Locate the cell with the specified text and output its (x, y) center coordinate. 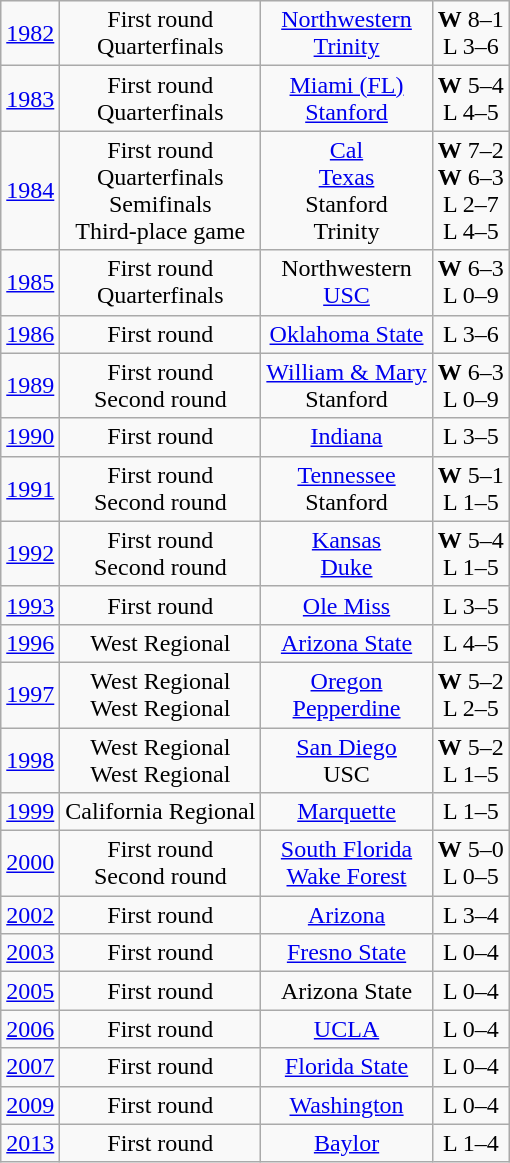
Baylor (346, 1143)
2006 (30, 1029)
Florida State (346, 1067)
First roundQuarterfinalsSemifinalsThird-place game (160, 190)
1993 (30, 605)
Arizona (346, 915)
Marquette (346, 812)
W 7–2W 6–3L 2–7L 4–5 (470, 190)
2013 (30, 1143)
TennesseeStanford (346, 488)
1998 (30, 760)
W 8–1L 3–6 (470, 34)
William & MaryStanford (346, 386)
West Regional (160, 643)
2002 (30, 915)
1997 (30, 694)
2005 (30, 991)
South FloridaWake Forest (346, 864)
Washington (346, 1105)
Ole Miss (346, 605)
1992 (30, 554)
L 4–5 (470, 643)
W 5–2L 2–5 (470, 694)
1985 (30, 282)
California Regional (160, 812)
W 5–4L 4–5 (470, 98)
Indiana (346, 437)
KansasDuke (346, 554)
1999 (30, 812)
NorthwesternUSC (346, 282)
L 3–4 (470, 915)
UCLA (346, 1029)
NorthwesternTrinity (346, 34)
L 1–4 (470, 1143)
Oklahoma State (346, 334)
1996 (30, 643)
W 5–4L 1–5 (470, 554)
1990 (30, 437)
1982 (30, 34)
2003 (30, 953)
L 1–5 (470, 812)
1991 (30, 488)
2007 (30, 1067)
San DiegoUSC (346, 760)
2009 (30, 1105)
W 5–2L 1–5 (470, 760)
Miami (FL)Stanford (346, 98)
W 5–1L 1–5 (470, 488)
2000 (30, 864)
OregonPepperdine (346, 694)
Fresno State (346, 953)
1986 (30, 334)
L 3–6 (470, 334)
1989 (30, 386)
1983 (30, 98)
W 5–0L 0–5 (470, 864)
CalTexasStanfordTrinity (346, 190)
1984 (30, 190)
